Return [x, y] of the center of cell containing provided text 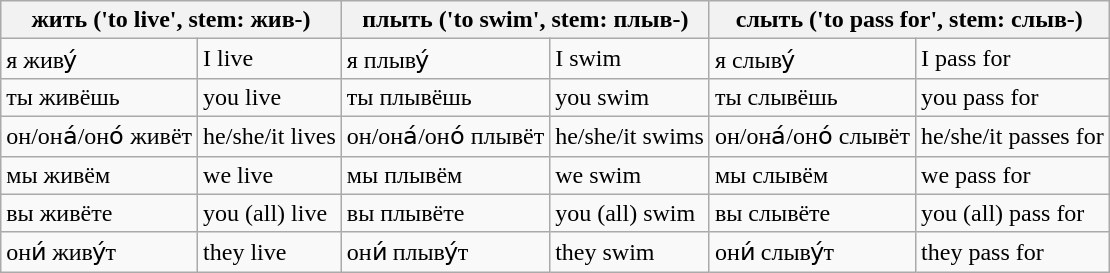
you live [270, 97]
он/она́/оно́ слывёт [812, 136]
жить ('to live', stem: жив-) [172, 20]
you swim [630, 97]
they swim [630, 252]
he/she/it lives [270, 136]
они́ живу́т [100, 252]
он/она́/оно́ живёт [100, 136]
I live [270, 59]
слыть ('to pass for', stem: слыв-) [909, 20]
they live [270, 252]
мы живём [100, 175]
we swim [630, 175]
ты плывёшь [445, 97]
вы живёте [100, 213]
вы слывёте [812, 213]
ты слывёшь [812, 97]
ты живёшь [100, 97]
you (all) pass for [1013, 213]
плыть ('to swim', stem: плыв-) [525, 20]
we live [270, 175]
вы плывёте [445, 213]
я слыву́ [812, 59]
you (all) swim [630, 213]
я плыву́ [445, 59]
мы плывём [445, 175]
he/she/it swims [630, 136]
you (all) live [270, 213]
we pass for [1013, 175]
I swim [630, 59]
они́ слыву́т [812, 252]
I pass for [1013, 59]
они́ плыву́т [445, 252]
he/she/it passes for [1013, 136]
мы слывём [812, 175]
я живу́ [100, 59]
you pass for [1013, 97]
they pass for [1013, 252]
он/она́/оно́ плывёт [445, 136]
